For the text-containing cell, return its midpoint in (X, Y) coordinate format. 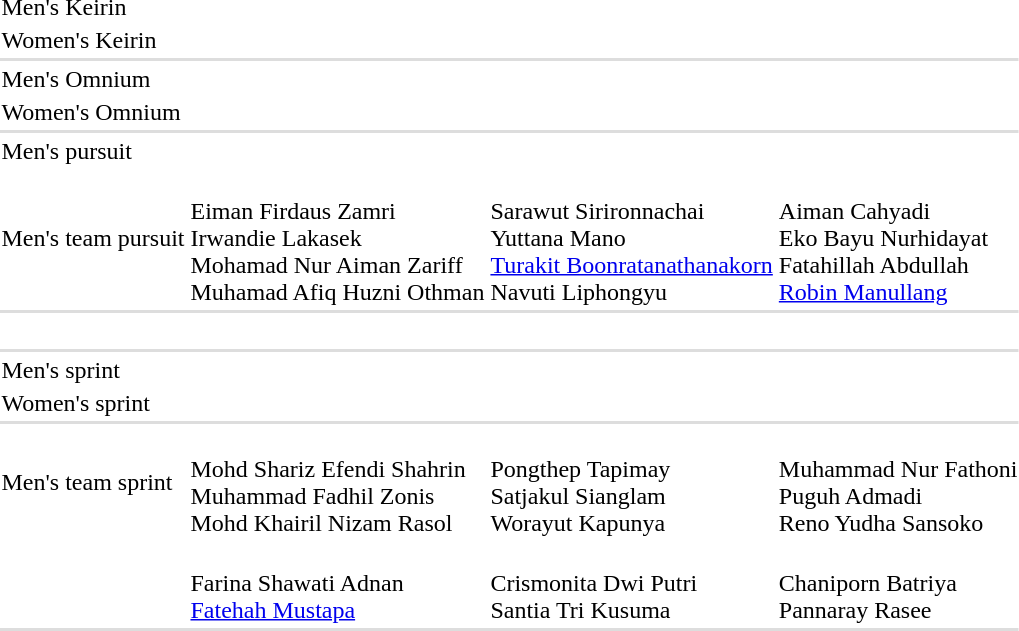
Aiman CahyadiEko Bayu NurhidayatFatahillah AbdullahRobin Manullang (898, 238)
Mohd Shariz Efendi ShahrinMuhammad Fadhil ZonisMohd Khairil Nizam Rasol (338, 482)
Sarawut SirironnachaiYuttana ManoTurakit BoonratanathanakornNavuti Liphongyu (632, 238)
Men's team pursuit (93, 238)
Pongthep TapimaySatjakul SianglamWorayut Kapunya (632, 482)
Men's Omnium (93, 79)
Chaniporn BatriyaPannaray Rasee (898, 583)
Men's sprint (93, 370)
Women's Omnium (93, 112)
Farina Shawati AdnanFatehah Mustapa (338, 583)
Women's sprint (93, 403)
Crismonita Dwi PutriSantia Tri Kusuma (632, 583)
Muhammad Nur FathoniPuguh AdmadiReno Yudha Sansoko (898, 482)
Women's Keirin (93, 40)
Eiman Firdaus ZamriIrwandie LakasekMohamad Nur Aiman ZariffMuhamad Afiq Huzni Othman (338, 238)
Men's team sprint (93, 482)
Men's pursuit (93, 151)
